Scan for the cell matching the given text and deliver its [X, Y] coordinate at center. 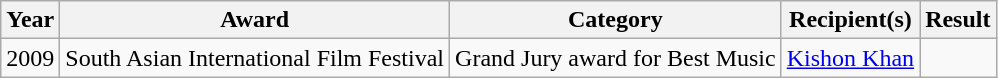
Recipient(s) [850, 20]
Kishon Khan [850, 58]
South Asian International Film Festival [255, 58]
Year [30, 20]
Award [255, 20]
Grand Jury award for Best Music [616, 58]
2009 [30, 58]
Category [616, 20]
Result [958, 20]
